Return [x, y] of the center of cell containing provided text 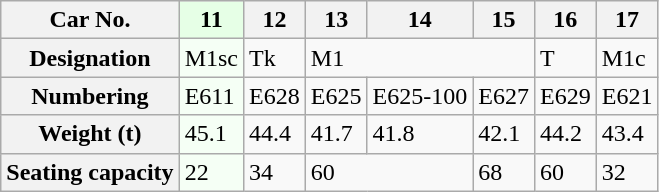
E611 [211, 96]
45.1 [211, 134]
14 [420, 20]
M1c [627, 58]
Tk [275, 58]
15 [504, 20]
34 [275, 172]
E625-100 [420, 96]
Seating capacity [90, 172]
Car No. [90, 20]
E625 [336, 96]
M1sc [211, 58]
Numbering [90, 96]
32 [627, 172]
43.4 [627, 134]
Designation [90, 58]
16 [565, 20]
E628 [275, 96]
T [565, 58]
41.8 [420, 134]
42.1 [504, 134]
44.4 [275, 134]
44.2 [565, 134]
41.7 [336, 134]
E627 [504, 96]
13 [336, 20]
17 [627, 20]
68 [504, 172]
11 [211, 20]
M1 [420, 58]
E629 [565, 96]
Weight (t) [90, 134]
E621 [627, 96]
22 [211, 172]
12 [275, 20]
